Output the (x, y) coordinate of the center of the cell containing the given text.  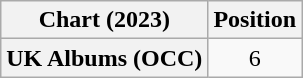
Position (255, 20)
UK Albums (OCC) (104, 58)
Chart (2023) (104, 20)
6 (255, 58)
